Return (x, y) of the center of cell containing provided text 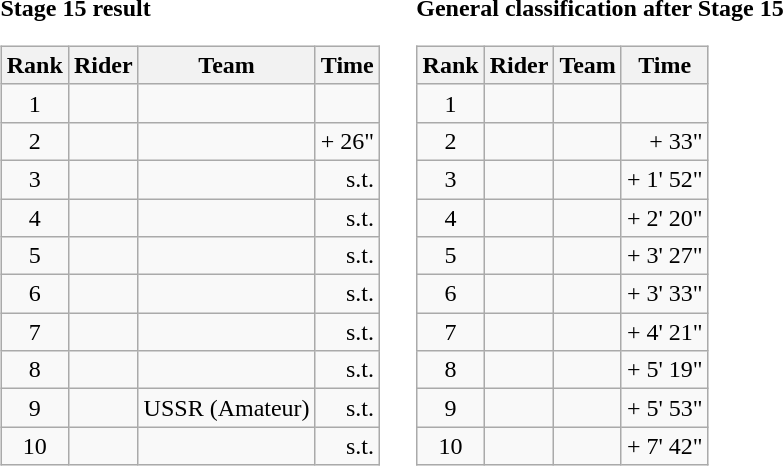
+ 5' 53" (664, 408)
+ 3' 27" (664, 256)
+ 1' 52" (664, 179)
USSR (Amateur) (226, 408)
+ 3' 33" (664, 294)
+ 33" (664, 141)
+ 4' 21" (664, 332)
+ 7' 42" (664, 446)
+ 26" (347, 141)
+ 2' 20" (664, 217)
+ 5' 19" (664, 370)
